Locate the cell with the specified text and output its [X, Y] center coordinate. 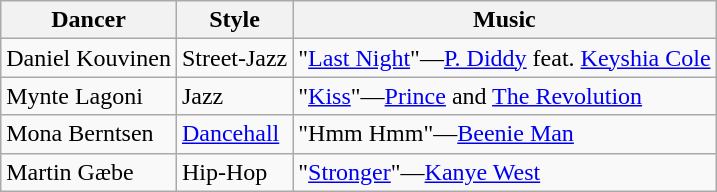
"Hmm Hmm"—Beenie Man [504, 134]
Hip-Hop [234, 172]
Dancer [89, 20]
"Stronger"—Kanye West [504, 172]
Mynte Lagoni [89, 96]
Mona Berntsen [89, 134]
Martin Gæbe [89, 172]
"Last Night"—P. Diddy feat. Keyshia Cole [504, 58]
"Kiss"—Prince and The Revolution [504, 96]
Street-Jazz [234, 58]
Style [234, 20]
Jazz [234, 96]
Dancehall [234, 134]
Music [504, 20]
Daniel Kouvinen [89, 58]
